Capture the cell that displays the provided text and extract its [X, Y] central coordinate. 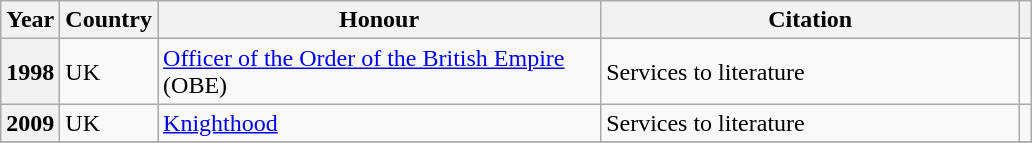
1998 [30, 72]
Citation [810, 20]
Year [30, 20]
Knighthood [380, 123]
Officer of the Order of the British Empire (OBE) [380, 72]
2009 [30, 123]
Honour [380, 20]
Country [109, 20]
